Pinpoint the cell where the given text exists, returning its [x, y] midpoint coordinate. 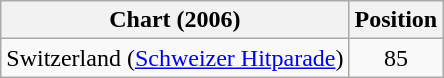
Position [396, 20]
85 [396, 58]
Chart (2006) [175, 20]
Switzerland (Schweizer Hitparade) [175, 58]
